Scan for the cell matching the given text and deliver its (X, Y) coordinate at center. 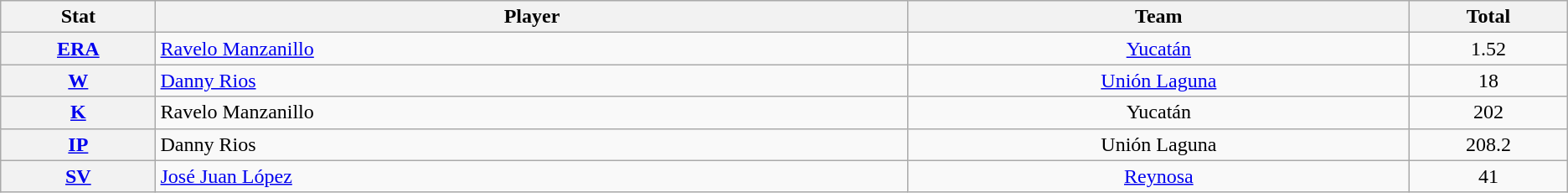
IP (79, 144)
208.2 (1489, 144)
Total (1489, 17)
W (79, 81)
41 (1489, 176)
Team (1159, 17)
Stat (79, 17)
1.52 (1489, 49)
K (79, 112)
Reynosa (1159, 176)
SV (79, 176)
ERA (79, 49)
José Juan López (532, 176)
Player (532, 17)
18 (1489, 81)
202 (1489, 112)
